From the cell containing the given text, extract its center point as [X, Y] coordinate. 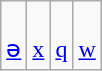
w [87, 36]
x [38, 36]
ə [14, 36]
q [62, 36]
